Extract the [X, Y] coordinate from the center of the cell holding the provided text.  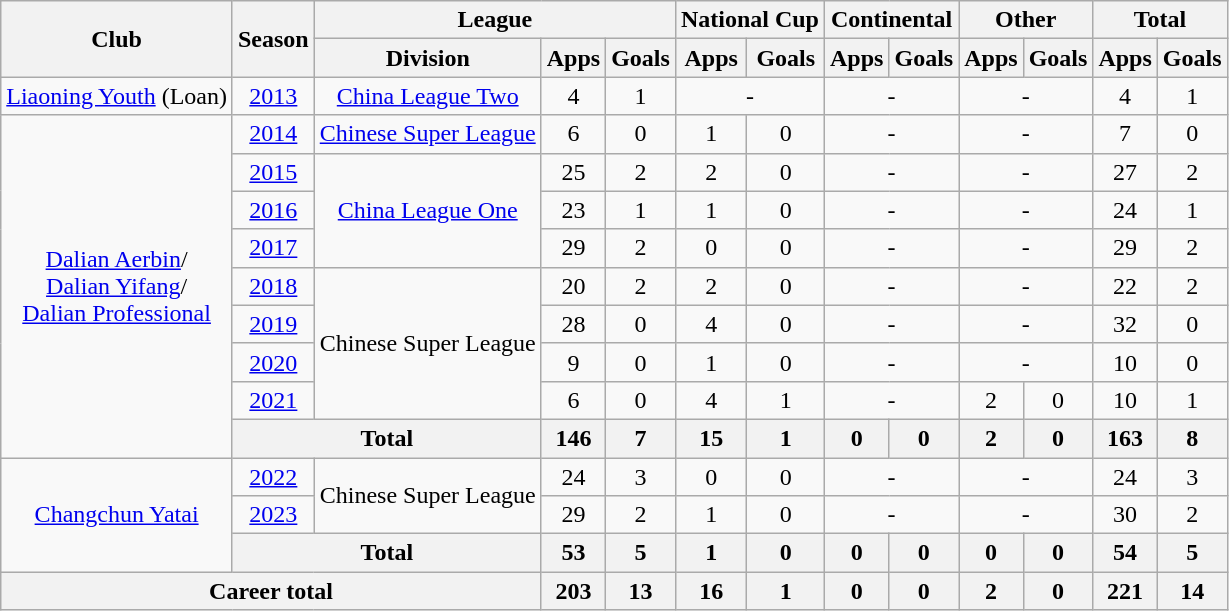
32 [1125, 324]
20 [573, 286]
14 [1192, 591]
Changchun Yatai [117, 515]
146 [573, 438]
Dalian Aerbin/Dalian Yifang/Dalian Professional [117, 286]
Continental [892, 20]
China League One [428, 210]
Liaoning Youth (Loan) [117, 96]
8 [1192, 438]
16 [711, 591]
Division [428, 58]
221 [1125, 591]
2020 [273, 362]
China League Two [428, 96]
Career total [271, 591]
23 [573, 210]
League [494, 20]
13 [641, 591]
25 [573, 172]
203 [573, 591]
54 [1125, 553]
2021 [273, 400]
Club [117, 39]
9 [573, 362]
Other [1026, 20]
15 [711, 438]
2014 [273, 134]
2022 [273, 477]
28 [573, 324]
30 [1125, 515]
2016 [273, 210]
2019 [273, 324]
2017 [273, 248]
2023 [273, 515]
2015 [273, 172]
2013 [273, 96]
Season [273, 39]
National Cup [750, 20]
163 [1125, 438]
22 [1125, 286]
53 [573, 553]
27 [1125, 172]
2018 [273, 286]
